Identify which cell holds the provided text, then report its (x, y) central coordinate. 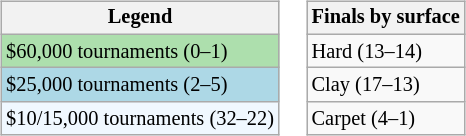
Hard (13–14) (386, 51)
$10/15,000 tournaments (32–22) (140, 119)
Finals by surface (386, 18)
$60,000 tournaments (0–1) (140, 51)
$25,000 tournaments (2–5) (140, 85)
Clay (17–13) (386, 85)
Legend (140, 18)
Carpet (4–1) (386, 119)
